Determine the (X, Y) coordinate at the center of the cell enclosing the given text.  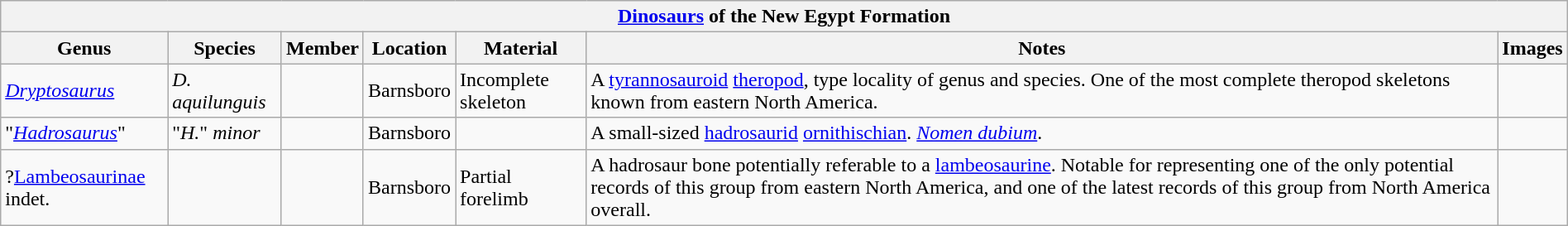
Images (1532, 48)
Member (323, 48)
A small-sized hadrosaurid ornithischian. Nomen dubium. (1042, 133)
Genus (84, 48)
Incomplete skeleton (521, 91)
Partial forelimb (521, 187)
"Hadrosaurus" (84, 133)
?Lambeosaurinae indet. (84, 187)
A tyrannosauroid theropod, type locality of genus and species. One of the most complete theropod skeletons known from eastern North America. (1042, 91)
Location (409, 48)
Dinosaurs of the New Egypt Formation (784, 17)
Notes (1042, 48)
Species (225, 48)
D. aquilunguis (225, 91)
Material (521, 48)
"H." minor (225, 133)
Dryptosaurus (84, 91)
